Capture the cell that displays the provided text and extract its [x, y] central coordinate. 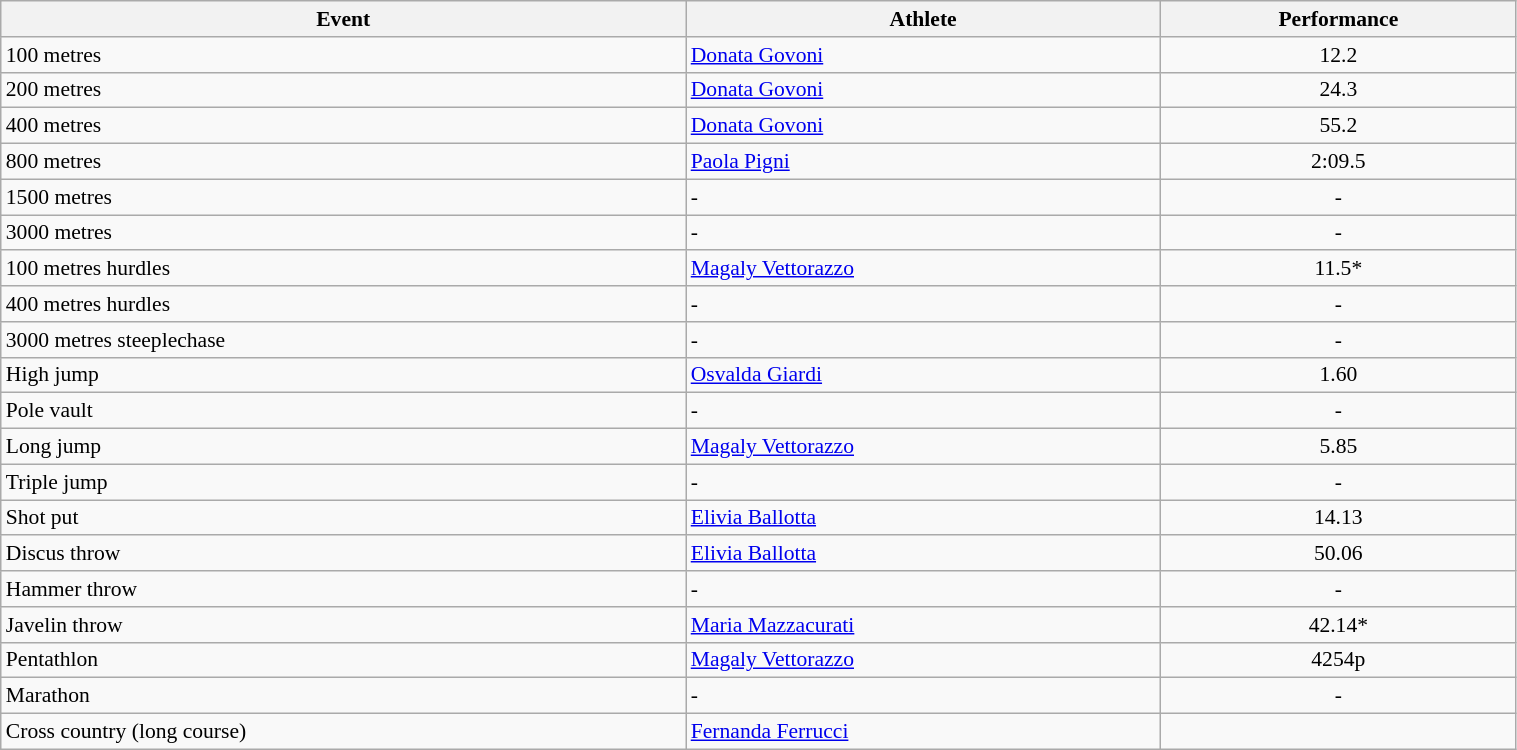
Marathon [344, 696]
100 metres hurdles [344, 269]
3000 metres steeplechase [344, 340]
400 metres [344, 126]
800 metres [344, 162]
1.60 [1338, 375]
Javelin throw [344, 625]
Paola Pigni [924, 162]
Performance [1338, 19]
55.2 [1338, 126]
42.14* [1338, 625]
4254p [1338, 660]
Osvalda Giardi [924, 375]
3000 metres [344, 233]
Athlete [924, 19]
1500 metres [344, 197]
50.06 [1338, 554]
Fernanda Ferrucci [924, 732]
5.85 [1338, 447]
400 metres hurdles [344, 304]
24.3 [1338, 90]
Event [344, 19]
High jump [344, 375]
2:09.5 [1338, 162]
Shot put [344, 518]
Maria Mazzacurati [924, 625]
Triple jump [344, 482]
12.2 [1338, 55]
14.13 [1338, 518]
Hammer throw [344, 589]
Pole vault [344, 411]
100 metres [344, 55]
Cross country (long course) [344, 732]
11.5* [1338, 269]
200 metres [344, 90]
Pentathlon [344, 660]
Discus throw [344, 554]
Long jump [344, 447]
